Find where the given text appears and provide that cell's center as (X, Y) coordinate. 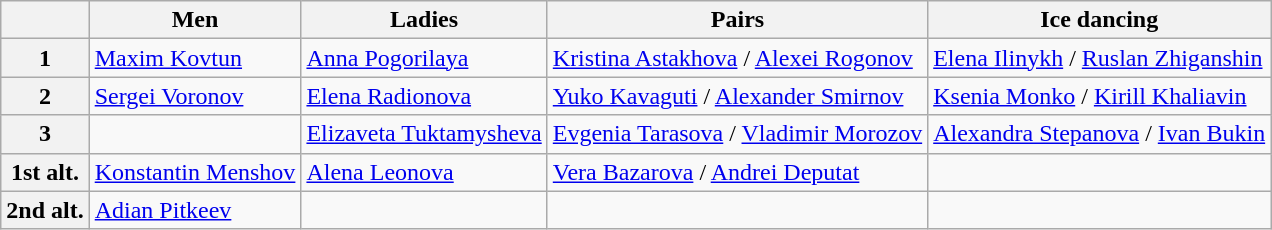
Pairs (737, 20)
Elena Radionova (424, 96)
2 (45, 96)
2nd alt. (45, 210)
Vera Bazarova / Andrei Deputat (737, 172)
3 (45, 134)
Anna Pogorilaya (424, 58)
Konstantin Menshov (195, 172)
1 (45, 58)
Ice dancing (1100, 20)
Elizaveta Tuktamysheva (424, 134)
Alena Leonova (424, 172)
Maxim Kovtun (195, 58)
Evgenia Tarasova / Vladimir Morozov (737, 134)
Kristina Astakhova / Alexei Rogonov (737, 58)
Ladies (424, 20)
Yuko Kavaguti / Alexander Smirnov (737, 96)
Sergei Voronov (195, 96)
Elena Ilinykh / Ruslan Zhiganshin (1100, 58)
Ksenia Monko / Kirill Khaliavin (1100, 96)
Adian Pitkeev (195, 210)
Alexandra Stepanova / Ivan Bukin (1100, 134)
1st alt. (45, 172)
Men (195, 20)
